Provide the [x, y] coordinate of the cell's center where the given text is located.  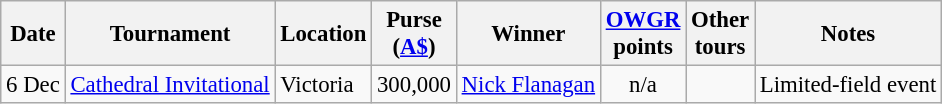
OWGRpoints [642, 34]
Location [324, 34]
Tournament [170, 34]
Date [33, 34]
Purse(A$) [414, 34]
300,000 [414, 85]
6 Dec [33, 85]
Victoria [324, 85]
Notes [848, 34]
Cathedral Invitational [170, 85]
Nick Flanagan [528, 85]
Othertours [720, 34]
Winner [528, 34]
Limited-field event [848, 85]
n/a [642, 85]
